From the cell containing the given text, extract its center point as [x, y] coordinate. 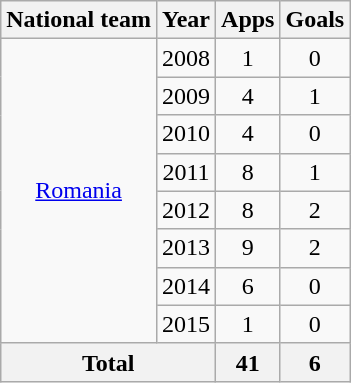
National team [79, 20]
9 [248, 248]
2010 [186, 134]
2009 [186, 96]
Romania [79, 191]
2011 [186, 172]
Total [108, 362]
2008 [186, 58]
Goals [315, 20]
2012 [186, 210]
41 [248, 362]
2015 [186, 324]
2014 [186, 286]
Apps [248, 20]
2013 [186, 248]
Year [186, 20]
